Find where the given text appears and provide that cell's center as [X, Y] coordinate. 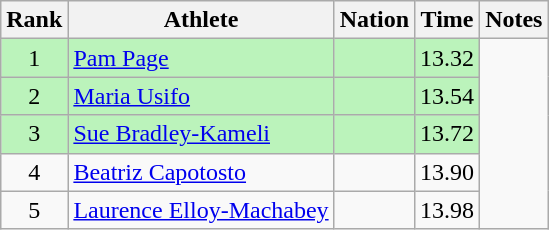
13.98 [448, 210]
Sue Bradley-Kameli [201, 134]
3 [34, 134]
1 [34, 58]
Laurence Elloy-Machabey [201, 210]
Notes [514, 20]
13.90 [448, 172]
Nation [374, 20]
2 [34, 96]
13.54 [448, 96]
Time [448, 20]
5 [34, 210]
Beatriz Capotosto [201, 172]
Athlete [201, 20]
4 [34, 172]
13.32 [448, 58]
Pam Page [201, 58]
Rank [34, 20]
Maria Usifo [201, 96]
13.72 [448, 134]
